Extract the (X, Y) coordinate from the center of the cell holding the provided text.  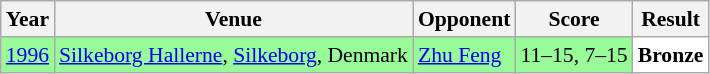
Year (28, 19)
Opponent (464, 19)
Bronze (671, 55)
Silkeborg Hallerne, Silkeborg, Denmark (234, 55)
Result (671, 19)
Score (574, 19)
Venue (234, 19)
11–15, 7–15 (574, 55)
Zhu Feng (464, 55)
1996 (28, 55)
